From the cell containing the given text, extract its center point as [x, y] coordinate. 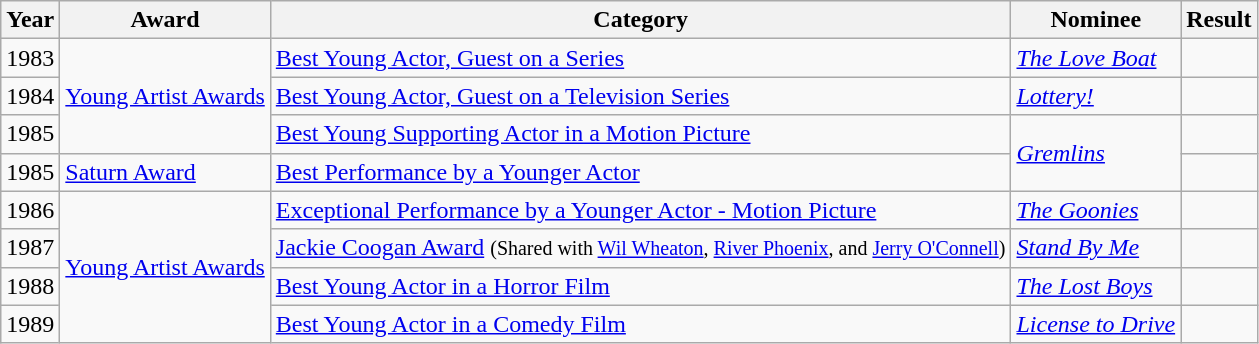
License to Drive [1096, 324]
Best Young Actor, Guest on a Series [640, 58]
Result [1219, 20]
Saturn Award [165, 172]
Gremlins [1096, 153]
1987 [30, 248]
Best Young Supporting Actor in a Motion Picture [640, 134]
Lottery! [1096, 96]
Best Performance by a Younger Actor [640, 172]
The Lost Boys [1096, 286]
Jackie Coogan Award (Shared with Wil Wheaton, River Phoenix, and Jerry O'Connell) [640, 248]
Exceptional Performance by a Younger Actor - Motion Picture [640, 210]
Best Young Actor, Guest on a Television Series [640, 96]
Year [30, 20]
The Love Boat [1096, 58]
Best Young Actor in a Comedy Film [640, 324]
1988 [30, 286]
Nominee [1096, 20]
1984 [30, 96]
Award [165, 20]
Best Young Actor in a Horror Film [640, 286]
The Goonies [1096, 210]
Stand By Me [1096, 248]
1989 [30, 324]
1983 [30, 58]
1986 [30, 210]
Category [640, 20]
